Output the (X, Y) coordinate of the center of the cell containing the given text.  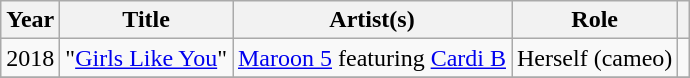
Title (146, 20)
Herself (cameo) (595, 58)
Role (595, 20)
Maroon 5 featuring Cardi B (372, 58)
"Girls Like You" (146, 58)
2018 (30, 58)
Year (30, 20)
Artist(s) (372, 20)
